Output the [X, Y] coordinate of the center of the cell containing the given text.  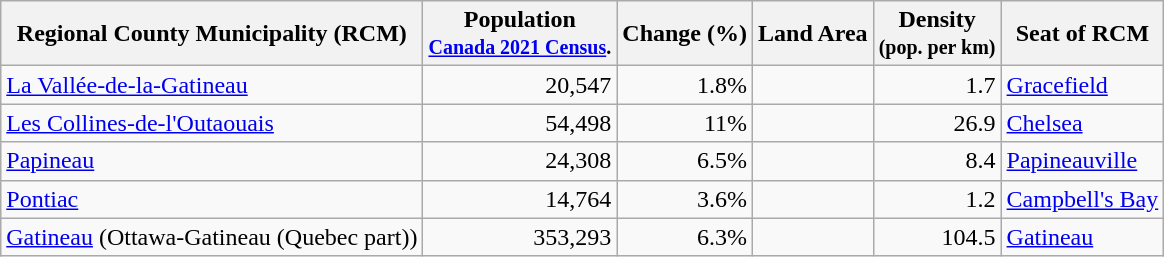
104.5 [937, 237]
Les Collines-de-l'Outaouais [212, 123]
24,308 [520, 161]
14,764 [520, 199]
Gatineau (Ottawa-Gatineau (Quebec part)) [212, 237]
20,547 [520, 85]
Land Area [814, 34]
Density(pop. per km) [937, 34]
3.6% [685, 199]
Pontiac [212, 199]
Papineau [212, 161]
Campbell's Bay [1082, 199]
Seat of RCM [1082, 34]
La Vallée-de-la-Gatineau [212, 85]
8.4 [937, 161]
26.9 [937, 123]
Papineauville [1082, 161]
PopulationCanada 2021 Census. [520, 34]
6.3% [685, 237]
11% [685, 123]
Gracefield [1082, 85]
Change (%) [685, 34]
1.2 [937, 199]
Gatineau [1082, 237]
1.7 [937, 85]
Chelsea [1082, 123]
353,293 [520, 237]
Regional County Municipality (RCM) [212, 34]
6.5% [685, 161]
54,498 [520, 123]
1.8% [685, 85]
